Find where the given text appears and provide that cell's center as [x, y] coordinate. 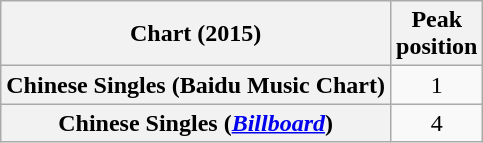
Chinese Singles (Baidu Music Chart) [196, 85]
Chart (2015) [196, 34]
Peakposition [437, 34]
4 [437, 123]
Chinese Singles (Billboard) [196, 123]
1 [437, 85]
